From the cell containing the given text, extract its center point as (x, y) coordinate. 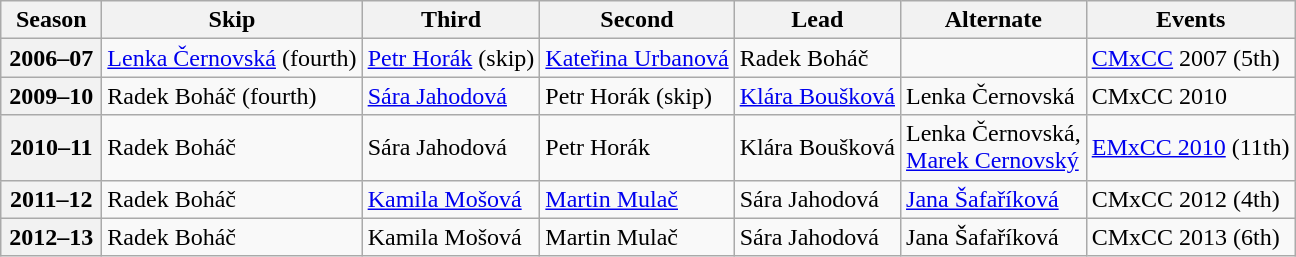
Skip (232, 20)
Petr Horák (637, 148)
Events (1190, 20)
Third (451, 20)
2011–12 (52, 199)
Kateřina Urbanová (637, 58)
Radek Boháč (fourth) (232, 96)
Lenka Černovská (994, 96)
2009–10 (52, 96)
2006–07 (52, 58)
Lenka Černovská,Marek Cernovský (994, 148)
CMxCC 2010 (1190, 96)
CMxCC 2007 (5th) (1190, 58)
2012–13 (52, 237)
Alternate (994, 20)
Season (52, 20)
CMxCC 2013 (6th) (1190, 237)
EMxCC 2010 (11th) (1190, 148)
Second (637, 20)
2010–11 (52, 148)
CMxCC 2012 (4th) (1190, 199)
Lead (817, 20)
Lenka Černovská (fourth) (232, 58)
